For the text-containing cell, return its midpoint in (X, Y) coordinate format. 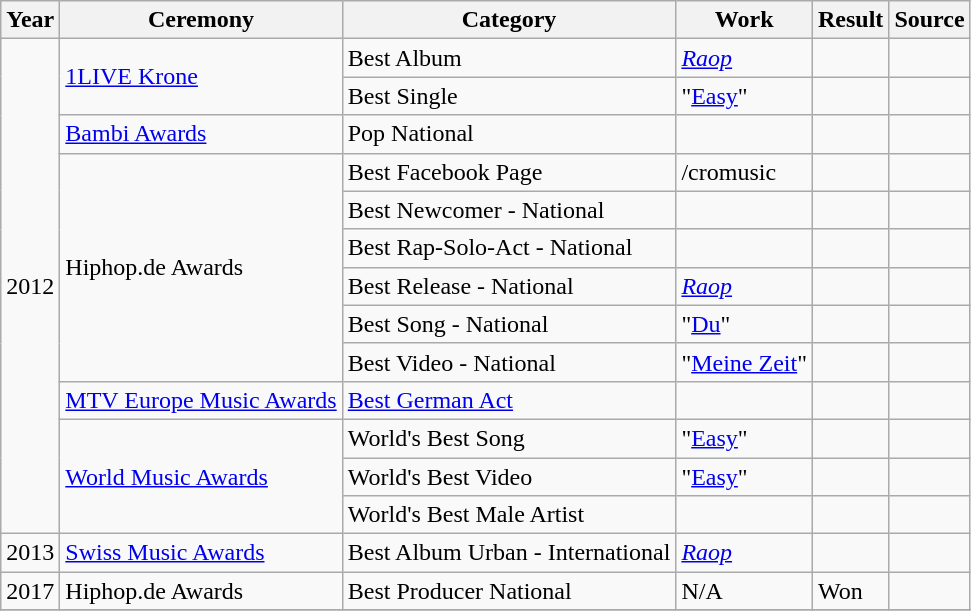
World's Best Video (509, 477)
1LIVE Krone (201, 77)
Best Video - National (509, 362)
Source (930, 20)
Result (850, 20)
Bambi Awards (201, 134)
Best German Act (509, 400)
Work (744, 20)
2012 (30, 286)
Best Single (509, 96)
World Music Awards (201, 476)
Best Release - National (509, 286)
Best Album (509, 58)
"Du" (744, 324)
Best Album Urban - International (509, 553)
World's Best Song (509, 438)
Best Rap-Solo-Act - National (509, 248)
Category (509, 20)
Ceremony (201, 20)
MTV Europe Music Awards (201, 400)
Pop National (509, 134)
/cromusic (744, 172)
Best Facebook Page (509, 172)
Best Song - National (509, 324)
World's Best Male Artist (509, 515)
"Meine Zeit" (744, 362)
2017 (30, 591)
Best Newcomer - National (509, 210)
N/A (744, 591)
Year (30, 20)
2013 (30, 553)
Best Producer National (509, 591)
Swiss Music Awards (201, 553)
Won (850, 591)
